Output the (x, y) coordinate of the center of the cell containing the given text.  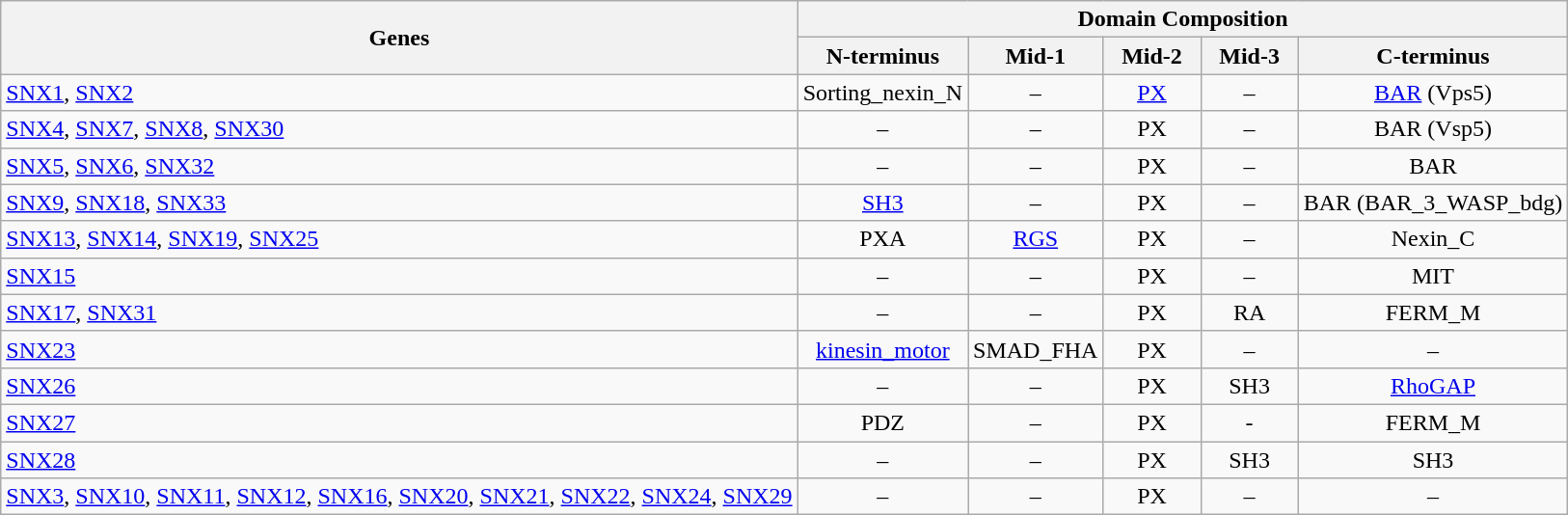
SNX28 (399, 460)
SNX13, SNX14, SNX19, SNX25 (399, 239)
SNX5, SNX6, SNX32 (399, 166)
RGS (1036, 239)
Mid-1 (1036, 56)
PDZ (882, 422)
Nexin_C (1433, 239)
BAR (Vps5) (1433, 93)
BAR (1433, 166)
BAR (BAR_3_WASP_bdg) (1433, 203)
SMAD_FHA (1036, 349)
SNX15 (399, 276)
SNX1, SNX2 (399, 93)
SNX23 (399, 349)
PXA (882, 239)
SNX26 (399, 386)
RA (1250, 312)
N-terminus (882, 56)
kinesin_motor (882, 349)
BAR (Vsp5) (1433, 129)
SNX17, SNX31 (399, 312)
Domain Composition (1182, 19)
SNX3, SNX10, SNX11, SNX12, SNX16, SNX20, SNX21, SNX22, SNX24, SNX29 (399, 497)
SNX9, SNX18, SNX33 (399, 203)
MIT (1433, 276)
Genes (399, 38)
Mid-2 (1151, 56)
SNX27 (399, 422)
C-terminus (1433, 56)
- (1250, 422)
RhoGAP (1433, 386)
SNX4, SNX7, SNX8, SNX30 (399, 129)
Sorting_nexin_N (882, 93)
Mid-3 (1250, 56)
